Return the (X, Y) coordinate for the center point of the cell that contains the specified text.  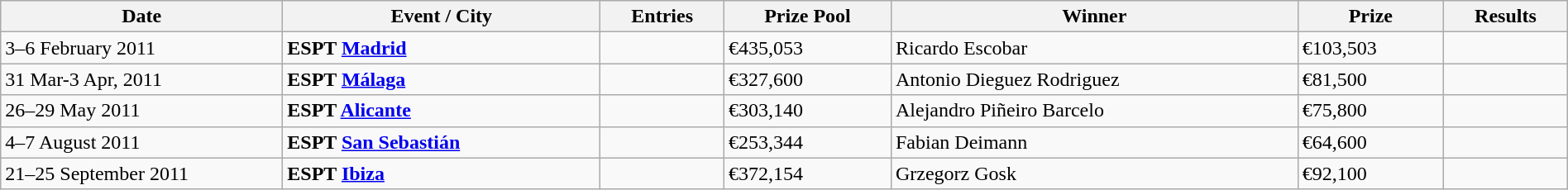
Event / City (442, 17)
4–7 August 2011 (142, 142)
€303,140 (808, 111)
€103,503 (1370, 48)
Grzegorz Gosk (1094, 173)
Ricardo Escobar (1094, 48)
€92,100 (1370, 173)
ESPT San Sebastián (442, 142)
Results (1506, 17)
3–6 February 2011 (142, 48)
€253,344 (808, 142)
Alejandro Piñeiro Barcelo (1094, 111)
31 Mar-3 Apr, 2011 (142, 79)
Prize Pool (808, 17)
€75,800 (1370, 111)
€372,154 (808, 173)
Fabian Deimann (1094, 142)
€435,053 (808, 48)
Date (142, 17)
€64,600 (1370, 142)
ESPT Madrid (442, 48)
ESPT Ibiza (442, 173)
€327,600 (808, 79)
€81,500 (1370, 79)
Entries (662, 17)
ESPT Alicante (442, 111)
Antonio Dieguez Rodriguez (1094, 79)
ESPT Málaga (442, 79)
26–29 May 2011 (142, 111)
Winner (1094, 17)
Prize (1370, 17)
21–25 September 2011 (142, 173)
